Output the (X, Y) coordinate of the center of the cell containing the given text.  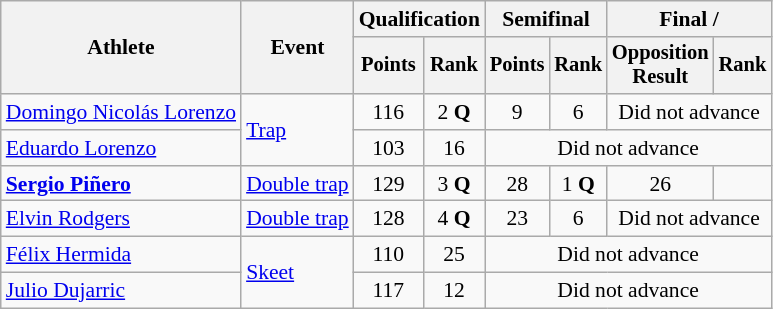
116 (388, 112)
Domingo Nicolás Lorenzo (121, 112)
Skeet (298, 272)
Elvin Rodgers (121, 219)
23 (517, 219)
OppositionResult (660, 66)
129 (388, 184)
28 (517, 184)
Qualification (420, 19)
Félix Hermida (121, 255)
Semifinal (546, 19)
4 Q (454, 219)
2 Q (454, 112)
26 (660, 184)
3 Q (454, 184)
Athlete (121, 48)
117 (388, 291)
25 (454, 255)
Sergio Piñero (121, 184)
1 Q (578, 184)
12 (454, 291)
Eduardo Lorenzo (121, 148)
16 (454, 148)
103 (388, 148)
9 (517, 112)
Final / (689, 19)
Event (298, 48)
Trap (298, 130)
110 (388, 255)
Julio Dujarric (121, 291)
128 (388, 219)
